Search for the cell housing the specified text and yield its [x, y] center coordinate. 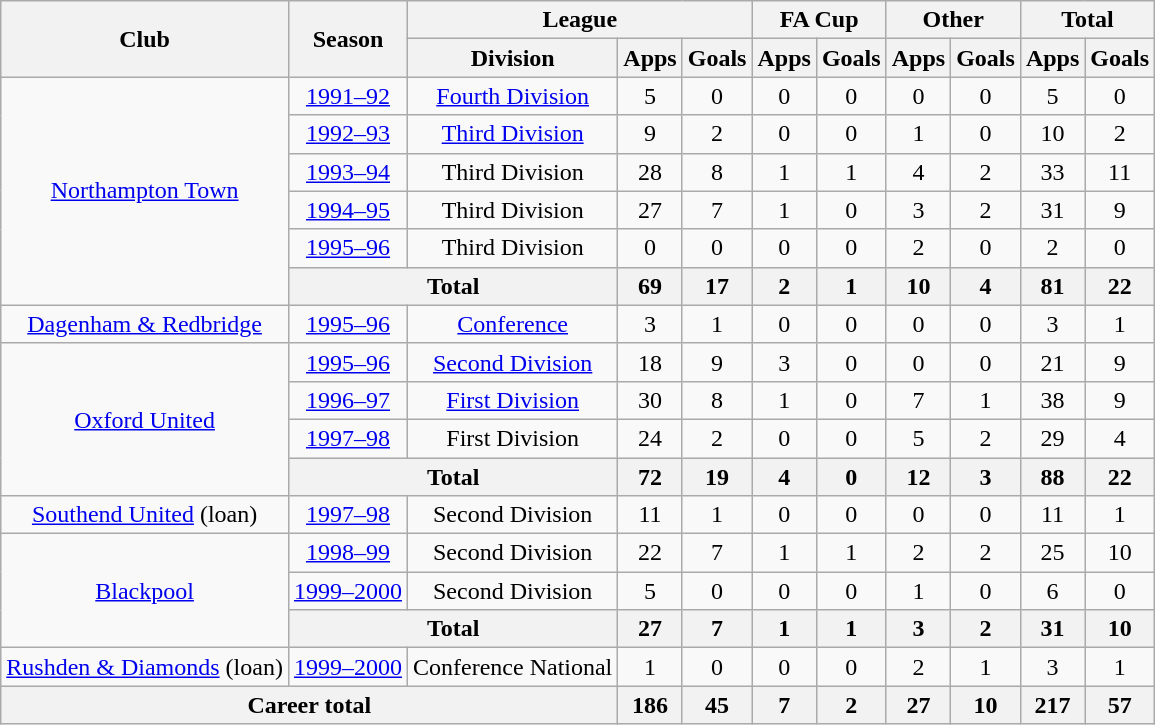
1994–95 [348, 210]
League [580, 20]
21 [1052, 362]
38 [1052, 400]
217 [1052, 705]
33 [1052, 172]
1993–94 [348, 172]
1992–93 [348, 134]
30 [650, 400]
72 [650, 477]
Dagenham & Redbridge [145, 324]
Blackpool [145, 591]
12 [918, 477]
Club [145, 39]
Southend United (loan) [145, 515]
186 [650, 705]
Conference National [513, 667]
Division [513, 58]
25 [1052, 553]
29 [1052, 438]
Season [348, 39]
88 [1052, 477]
6 [1052, 591]
1991–92 [348, 96]
69 [650, 286]
45 [717, 705]
Rushden & Diamonds (loan) [145, 667]
FA Cup [819, 20]
1996–97 [348, 400]
57 [1120, 705]
19 [717, 477]
Fourth Division [513, 96]
Conference [513, 324]
Northampton Town [145, 191]
81 [1052, 286]
17 [717, 286]
Career total [310, 705]
28 [650, 172]
Other [953, 20]
1998–99 [348, 553]
Oxford United [145, 419]
24 [650, 438]
18 [650, 362]
